For the text-containing cell, return its midpoint in [x, y] coordinate format. 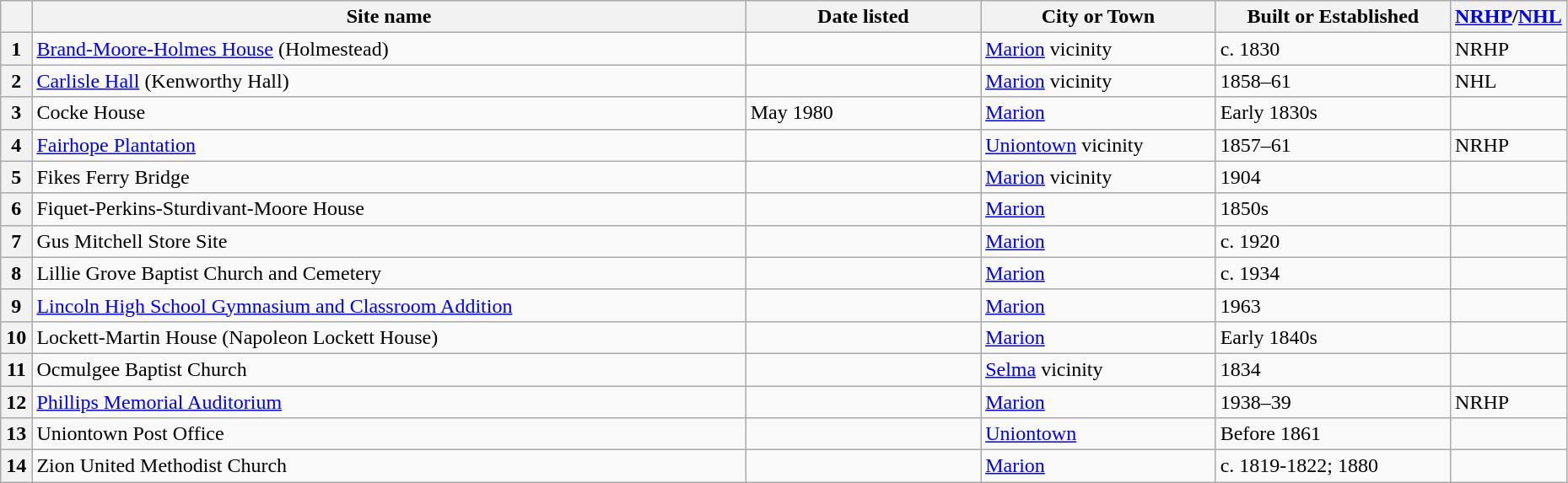
NRHP/NHL [1509, 17]
Fikes Ferry Bridge [389, 177]
Uniontown [1098, 434]
Uniontown Post Office [389, 434]
1834 [1333, 369]
1850s [1333, 209]
1963 [1333, 305]
Selma vicinity [1098, 369]
7 [17, 241]
13 [17, 434]
5 [17, 177]
Brand-Moore-Holmes House (Holmestead) [389, 49]
Uniontown vicinity [1098, 145]
14 [17, 466]
4 [17, 145]
Site name [389, 17]
c. 1830 [1333, 49]
Gus Mitchell Store Site [389, 241]
Early 1830s [1333, 113]
Cocke House [389, 113]
9 [17, 305]
1 [17, 49]
May 1980 [863, 113]
c. 1934 [1333, 273]
6 [17, 209]
c. 1819-1822; 1880 [1333, 466]
12 [17, 402]
NHL [1509, 81]
c. 1920 [1333, 241]
10 [17, 337]
Lockett-Martin House (Napoleon Lockett House) [389, 337]
1857–61 [1333, 145]
Lillie Grove Baptist Church and Cemetery [389, 273]
Before 1861 [1333, 434]
Fairhope Plantation [389, 145]
8 [17, 273]
Lincoln High School Gymnasium and Classroom Addition [389, 305]
Ocmulgee Baptist Church [389, 369]
Fiquet-Perkins-Sturdivant-Moore House [389, 209]
Phillips Memorial Auditorium [389, 402]
Carlisle Hall (Kenworthy Hall) [389, 81]
1858–61 [1333, 81]
1904 [1333, 177]
Zion United Methodist Church [389, 466]
Early 1840s [1333, 337]
City or Town [1098, 17]
2 [17, 81]
3 [17, 113]
Date listed [863, 17]
11 [17, 369]
1938–39 [1333, 402]
Built or Established [1333, 17]
